Detect which cell encompasses the target text, then output its [X, Y] center coordinate. 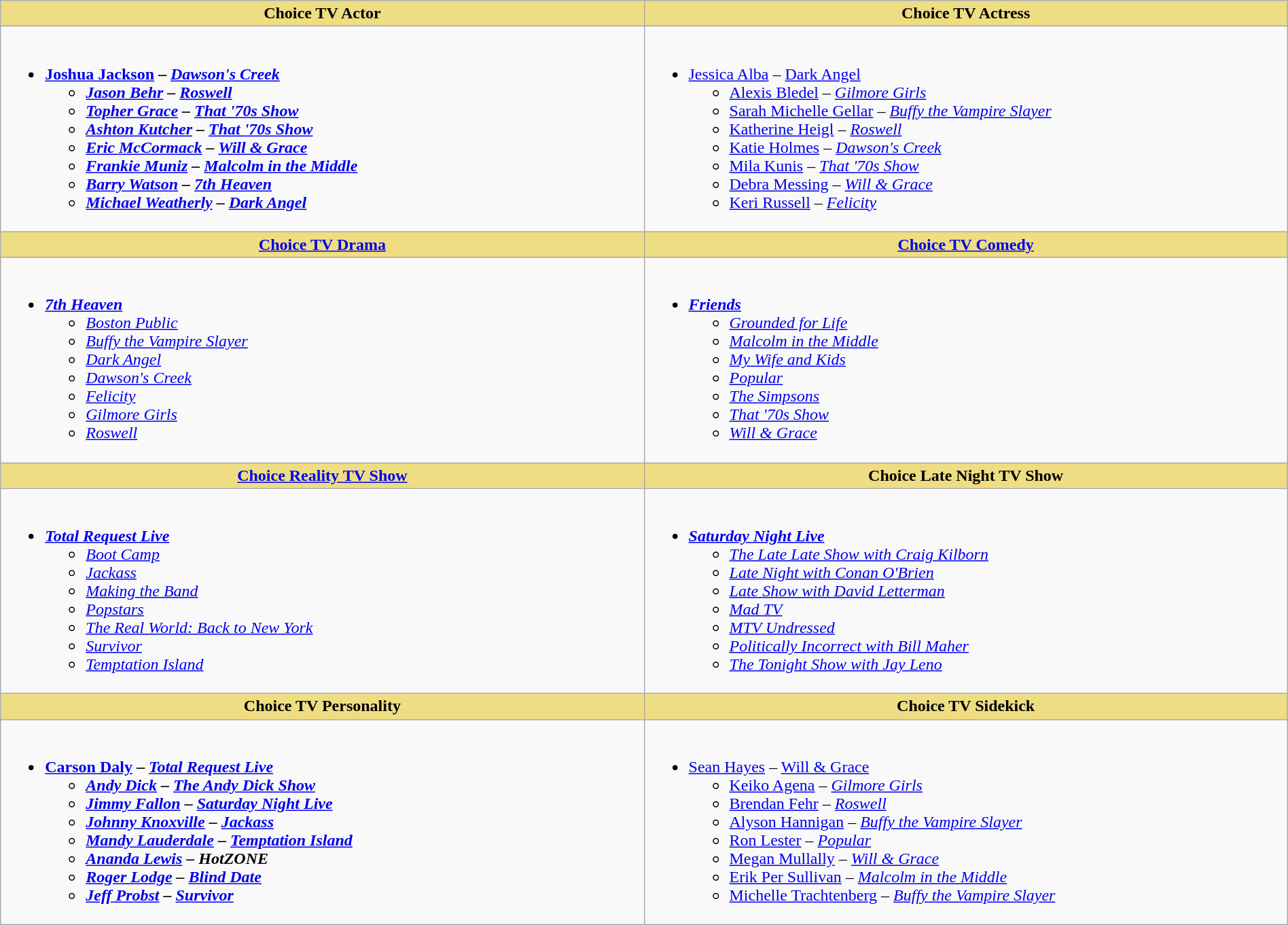
Choice TV Drama [322, 244]
Choice TV Actress [966, 14]
Choice Late Night TV Show [966, 475]
7th HeavenBoston PublicBuffy the Vampire SlayerDark AngelDawson's CreekFelicityGilmore GirlsRoswell [322, 360]
FriendsGrounded for LifeMalcolm in the MiddleMy Wife and KidsPopularThe SimpsonsThat '70s ShowWill & Grace [966, 360]
Choice TV Sidekick [966, 706]
Choice TV Personality [322, 706]
Total Request LiveBoot CampJackassMaking the BandPopstarsThe Real World: Back to New YorkSurvivorTemptation Island [322, 591]
Choice TV Actor [322, 14]
Choice Reality TV Show [322, 475]
Choice TV Comedy [966, 244]
